Pinpoint the cell where the given text exists, returning its [x, y] midpoint coordinate. 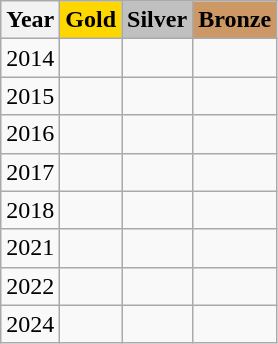
2018 [30, 210]
2017 [30, 172]
2014 [30, 58]
Silver [158, 20]
2024 [30, 324]
Gold [91, 20]
2021 [30, 248]
2016 [30, 134]
Year [30, 20]
2015 [30, 96]
Bronze [235, 20]
2022 [30, 286]
